Determine the (x, y) coordinate at the center of the cell enclosing the given text.  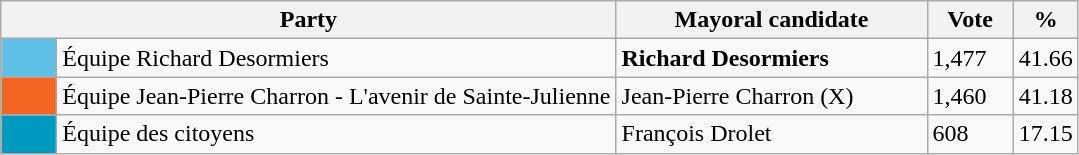
17.15 (1046, 134)
Vote (970, 20)
41.18 (1046, 96)
Mayoral candidate (772, 20)
François Drolet (772, 134)
% (1046, 20)
Party (308, 20)
Richard Desormiers (772, 58)
Équipe Jean-Pierre Charron - L'avenir de Sainte-Julienne (336, 96)
1,460 (970, 96)
608 (970, 134)
41.66 (1046, 58)
Équipe Richard Desormiers (336, 58)
Jean-Pierre Charron (X) (772, 96)
Équipe des citoyens (336, 134)
1,477 (970, 58)
